Find where the given text appears and provide that cell's center as (x, y) coordinate. 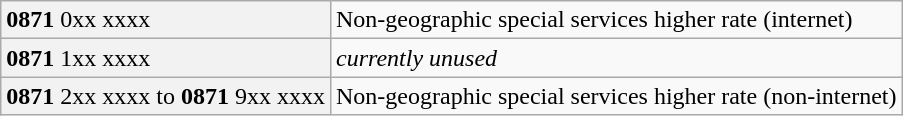
0871 1xx xxxx (166, 58)
Non-geographic special services higher rate (non-internet) (616, 96)
Non-geographic special services higher rate (internet) (616, 20)
currently unused (616, 58)
0871 0xx xxxx (166, 20)
0871 2xx xxxx to 0871 9xx xxxx (166, 96)
